Return (x, y) of the center of cell containing provided text 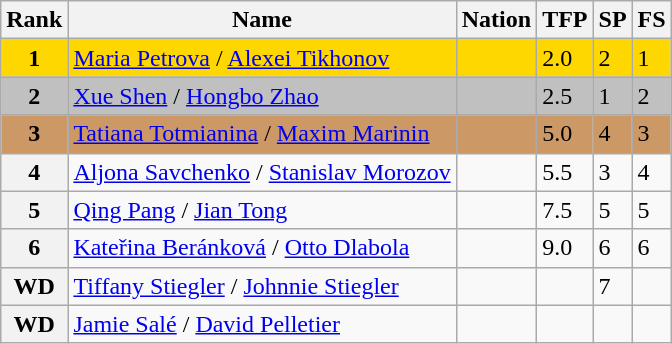
Rank (34, 20)
5.0 (565, 134)
Xue Shen / Hongbo Zhao (262, 96)
SP (612, 20)
Aljona Savchenko / Stanislav Morozov (262, 172)
2.0 (565, 58)
Jamie Salé / David Pelletier (262, 324)
Maria Petrova / Alexei Tikhonov (262, 58)
Name (262, 20)
7.5 (565, 210)
Tiffany Stiegler / Johnnie Stiegler (262, 286)
FS (652, 20)
9.0 (565, 248)
5.5 (565, 172)
TFP (565, 20)
2.5 (565, 96)
Qing Pang / Jian Tong (262, 210)
Kateřina Beránková / Otto Dlabola (262, 248)
7 (612, 286)
Nation (496, 20)
Tatiana Totmianina / Maxim Marinin (262, 134)
